Pinpoint the cell where the given text exists, returning its [X, Y] midpoint coordinate. 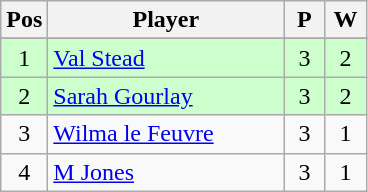
M Jones [166, 172]
Player [166, 20]
P [304, 20]
4 [24, 172]
Wilma le Feuvre [166, 134]
Val Stead [166, 58]
W [346, 20]
Pos [24, 20]
Sarah Gourlay [166, 96]
